Scan for the cell matching the given text and deliver its (x, y) coordinate at center. 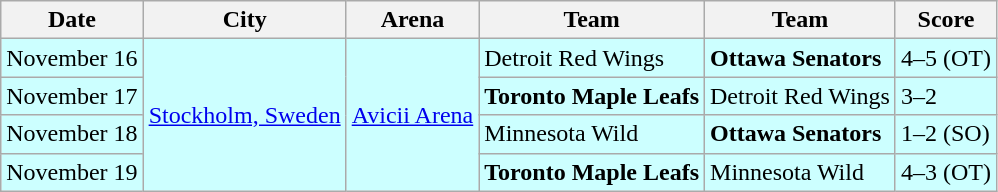
Arena (412, 20)
4–3 (OT) (946, 172)
Score (946, 20)
November 17 (72, 96)
Date (72, 20)
November 19 (72, 172)
Stockholm, Sweden (244, 115)
November 18 (72, 134)
City (244, 20)
Avicii Arena (412, 115)
3–2 (946, 96)
1–2 (SO) (946, 134)
4–5 (OT) (946, 58)
November 16 (72, 58)
